Detect which cell encompasses the target text, then output its [X, Y] center coordinate. 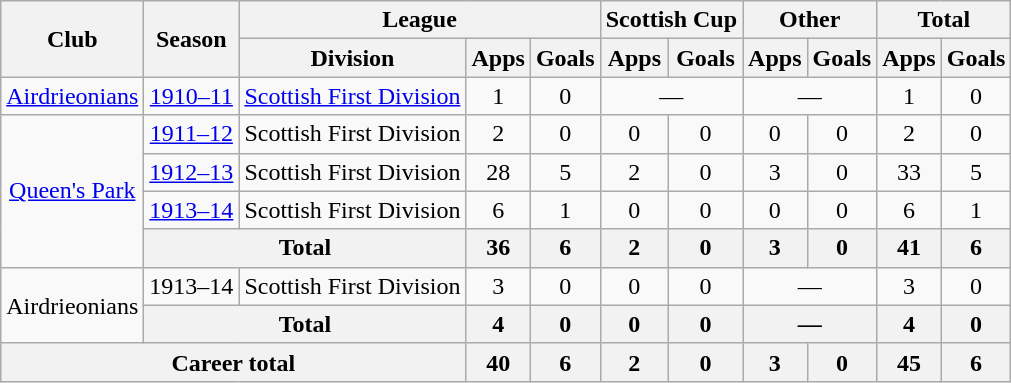
Other [810, 20]
1910–11 [192, 96]
1911–12 [192, 134]
Season [192, 39]
40 [498, 362]
1912–13 [192, 172]
Scottish Cup [671, 20]
League [420, 20]
Queen's Park [72, 191]
Club [72, 39]
Division [352, 58]
Career total [234, 362]
36 [498, 248]
45 [909, 362]
41 [909, 248]
33 [909, 172]
28 [498, 172]
